For the text-containing cell, return its midpoint in (x, y) coordinate format. 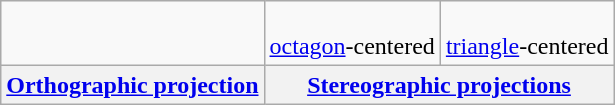
Stereographic projections (439, 85)
triangle-centered (527, 34)
octagon-centered (352, 34)
Orthographic projection (132, 85)
